Identify which cell holds the provided text, then report its (x, y) central coordinate. 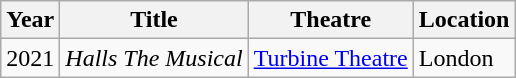
Theatre (330, 20)
2021 (30, 58)
Halls The Musical (154, 58)
Turbine Theatre (330, 58)
London (464, 58)
Title (154, 20)
Location (464, 20)
Year (30, 20)
